Determine the (x, y) coordinate at the center of the cell enclosing the given text.  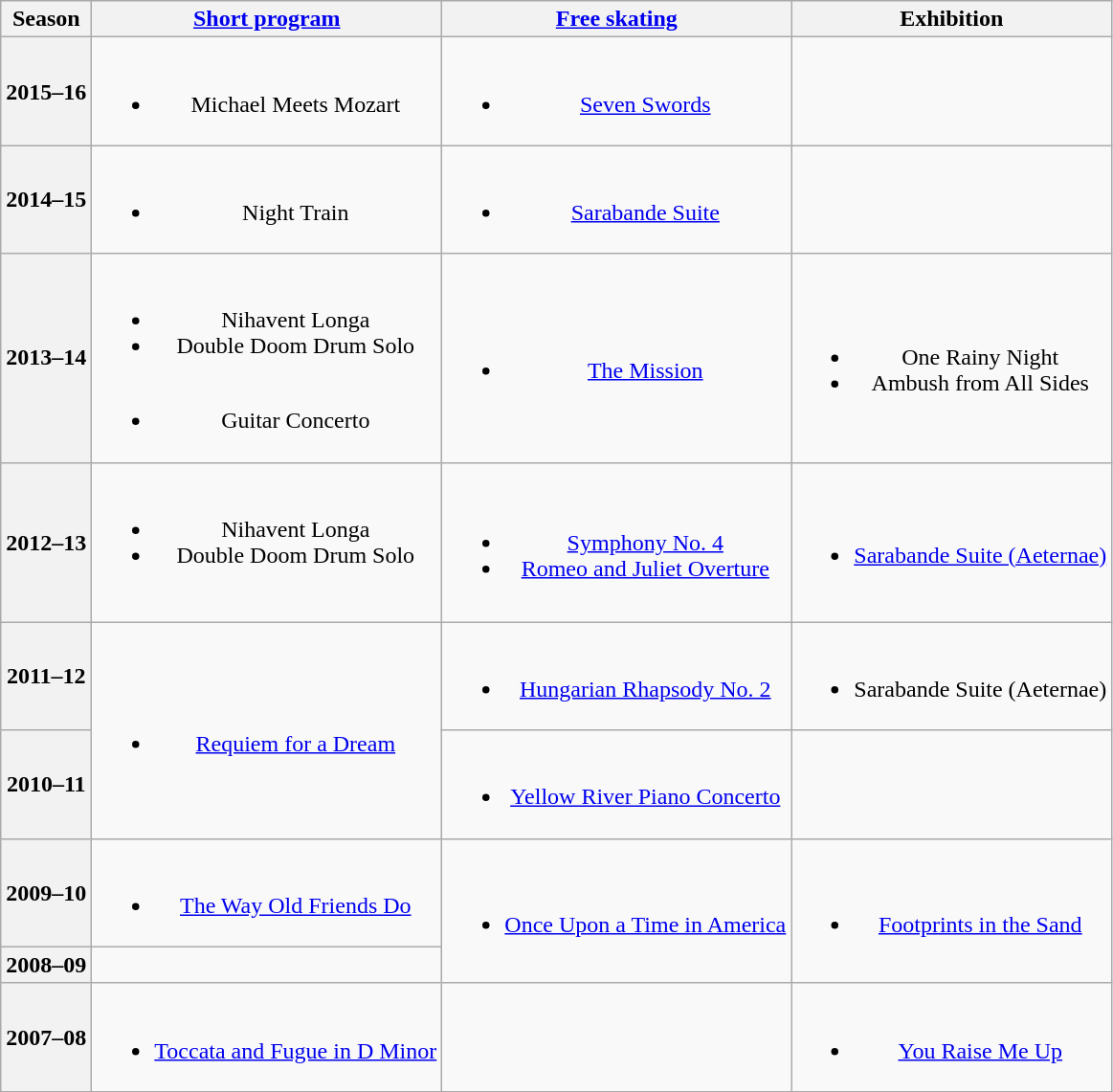
2008–09 (46, 965)
Sarabande Suite (616, 199)
Once Upon a Time in America (616, 911)
Night Train (267, 199)
Yellow River Piano Concerto (616, 785)
The Mission (616, 358)
2010–11 (46, 785)
The Way Old Friends Do (267, 892)
Exhibition (951, 19)
Nihavent LongaDouble Doom Drum Solo Guitar Concerto (267, 358)
Requiem for a Dream (267, 730)
Michael Meets Mozart (267, 92)
2009–10 (46, 892)
Toccata and Fugue in D Minor (267, 1037)
One Rainy NightAmbush from All Sides (951, 358)
Hungarian Rhapsody No. 2 (616, 676)
Nihavent LongaDouble Doom Drum Solo (267, 542)
Short program (267, 19)
2014–15 (46, 199)
2015–16 (46, 92)
2013–14 (46, 358)
Footprints in the Sand (951, 911)
Seven Swords (616, 92)
2012–13 (46, 542)
Symphony No. 4 Romeo and Juliet Overture (616, 542)
Season (46, 19)
2007–08 (46, 1037)
Free skating (616, 19)
2011–12 (46, 676)
You Raise Me Up (951, 1037)
